Pinpoint the cell where the given text exists, returning its [X, Y] midpoint coordinate. 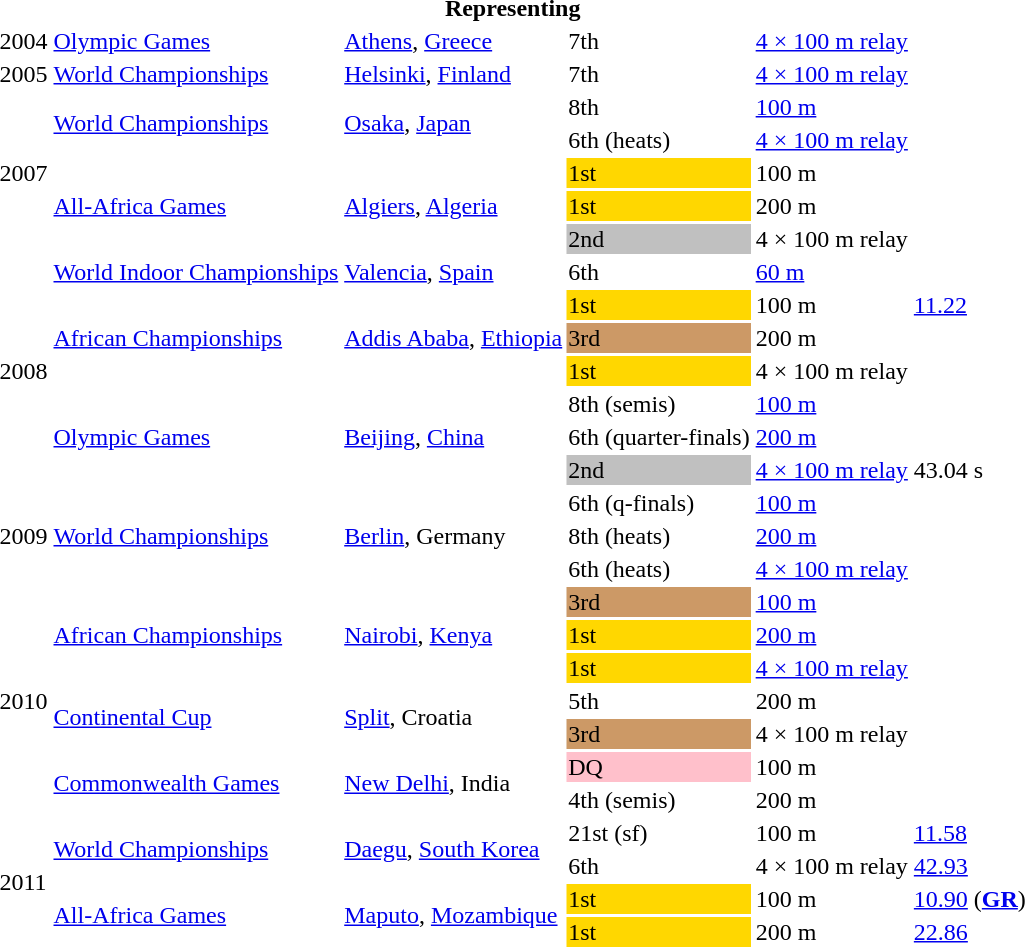
8th [659, 107]
Addis Ababa, Ethiopia [454, 338]
Continental Cup [196, 718]
5th [659, 701]
Nairobi, Kenya [454, 635]
Commonwealth Games [196, 784]
Beijing, China [454, 437]
DQ [659, 767]
8th (heats) [659, 536]
4th (semis) [659, 800]
Algiers, Algeria [454, 206]
60 m [832, 272]
Daegu, South Korea [454, 850]
World Indoor Championships [196, 272]
Maputo, Mozambique [454, 916]
Valencia, Spain [454, 272]
6th (q-finals) [659, 503]
Helsinki, Finland [454, 74]
Split, Croatia [454, 718]
Osaka, Japan [454, 124]
Athens, Greece [454, 41]
New Delhi, India [454, 784]
8th (semis) [659, 404]
21st (sf) [659, 833]
6th (quarter-finals) [659, 437]
Berlin, Germany [454, 536]
